Identify which cell holds the provided text, then report its (X, Y) central coordinate. 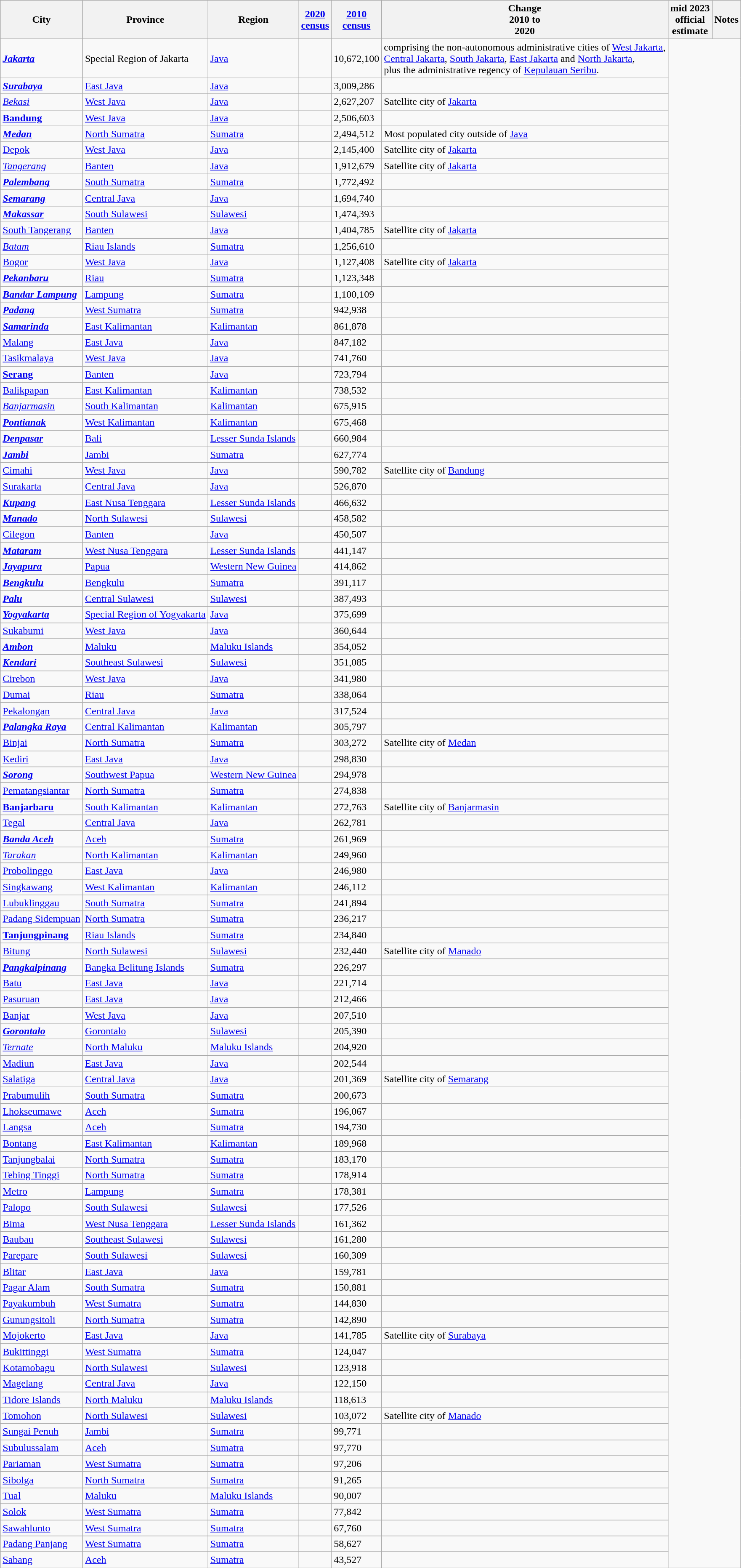
341,980 (357, 679)
Pematangsiantar (42, 791)
Padang (42, 310)
Tasikmalaya (42, 358)
675,468 (357, 422)
Central Sulawesi (145, 599)
183,170 (357, 1159)
Jakarta (42, 59)
Central Kalimantan (145, 727)
141,785 (357, 1336)
317,524 (357, 711)
Bitung (42, 951)
Most populated city outside of Java (525, 134)
441,147 (357, 551)
97,206 (357, 1464)
Cirebon (42, 679)
Manado (42, 519)
Batam (42, 246)
Sibolga (42, 1480)
Madiun (42, 1063)
Pangkalpinang (42, 967)
122,150 (357, 1384)
274,838 (357, 791)
226,297 (357, 967)
1,123,348 (357, 278)
861,878 (357, 326)
942,938 (357, 310)
236,217 (357, 919)
178,914 (357, 1175)
205,390 (357, 1031)
Metro (42, 1191)
351,085 (357, 663)
Bima (42, 1223)
Magelang (42, 1384)
Makassar (42, 214)
Probolinggo (42, 871)
Mataram (42, 551)
Satellite city of Banjarmasin (525, 807)
Tomohon (42, 1416)
741,760 (357, 358)
Pasuruan (42, 999)
3,009,286 (357, 86)
161,280 (357, 1239)
Surabaya (42, 86)
99,771 (357, 1432)
123,918 (357, 1368)
Blitar (42, 1272)
Bogor (42, 262)
Bandar Lampung (42, 294)
160,309 (357, 1255)
Bekasi (42, 102)
Yogyakarta (42, 615)
Tangerang (42, 166)
Region (253, 20)
221,714 (357, 983)
Bandung (42, 118)
Banda Aceh (42, 839)
241,894 (357, 903)
Palu (42, 599)
303,272 (357, 743)
North Kalimantan (145, 855)
Semarang (42, 198)
262,781 (357, 823)
Pekanbaru (42, 278)
Banjarmasin (42, 406)
305,797 (357, 727)
mid 2023 officialestimate (690, 20)
Samarinda (42, 326)
294,978 (357, 775)
232,440 (357, 951)
Tidore Islands (42, 1400)
43,527 (357, 1560)
1,100,109 (357, 294)
2,494,512 (357, 134)
Ambon (42, 647)
Province (145, 20)
2,506,603 (357, 118)
Cilegon (42, 535)
1,474,393 (357, 214)
97,770 (357, 1448)
Banjarbaru (42, 807)
414,862 (357, 567)
Tegal (42, 823)
204,920 (357, 1047)
Bontang (42, 1143)
Gunungsitoli (42, 1320)
391,117 (357, 583)
Pariaman (42, 1464)
Satellite city of Semarang (525, 1079)
2,145,400 (357, 150)
Sorong (42, 775)
Padang Sidempuan (42, 919)
2020census (315, 20)
590,782 (357, 470)
77,842 (357, 1512)
Salatiga (42, 1079)
1,694,740 (357, 198)
354,052 (357, 647)
Malang (42, 342)
Palangka Raya (42, 727)
Kediri (42, 759)
2,627,207 (357, 102)
196,067 (357, 1111)
Banjar (42, 1015)
Subulussalam (42, 1448)
Tarakan (42, 855)
Sungai Penuh (42, 1432)
Sabang (42, 1560)
200,673 (357, 1095)
458,582 (357, 519)
103,072 (357, 1416)
Kendari (42, 663)
Sukabumi (42, 631)
194,730 (357, 1127)
1,256,610 (357, 246)
Palopo (42, 1207)
Papua (145, 567)
Surakarta (42, 486)
Notes (726, 20)
Mojokerto (42, 1336)
1,772,492 (357, 182)
Binjai (42, 743)
Satellite city of Bandung (525, 470)
Depok (42, 150)
Pontianak (42, 422)
660,984 (357, 438)
144,830 (357, 1304)
450,507 (357, 535)
Special Region of Yogyakarta (145, 615)
City (42, 20)
Batu (42, 983)
161,362 (357, 1223)
159,781 (357, 1272)
1,404,785 (357, 230)
Solok (42, 1512)
212,466 (357, 999)
387,493 (357, 599)
Kotamobagu (42, 1368)
58,627 (357, 1544)
Denpasar (42, 438)
Dumai (42, 695)
Change 2010 to2020 (525, 20)
90,007 (357, 1496)
Padang Panjang (42, 1544)
Satellite city of Surabaya (525, 1336)
272,763 (357, 807)
150,881 (357, 1288)
Parepare (42, 1255)
627,774 (357, 454)
2010census (357, 20)
249,960 (357, 855)
1,127,408 (357, 262)
207,510 (357, 1015)
118,613 (357, 1400)
Baubau (42, 1239)
East Nusa Tenggara (145, 502)
Palembang (42, 182)
261,969 (357, 839)
Sawahlunto (42, 1528)
Balikpapan (42, 390)
Serang (42, 374)
Tual (42, 1496)
375,699 (357, 615)
201,369 (357, 1079)
189,968 (357, 1143)
Bangka Belitung Islands (145, 967)
338,064 (357, 695)
Satellite city of Medan (525, 743)
124,047 (357, 1352)
142,890 (357, 1320)
738,532 (357, 390)
723,794 (357, 374)
Langsa (42, 1127)
Tanjungbalai (42, 1159)
Tebing Tinggi (42, 1175)
Singkawang (42, 887)
Payakumbuh (42, 1304)
298,830 (357, 759)
Special Region of Jakarta (145, 59)
Medan (42, 134)
Lhokseumawe (42, 1111)
675,915 (357, 406)
91,265 (357, 1480)
Cimahi (42, 470)
Southwest Papua (145, 775)
360,644 (357, 631)
Kupang (42, 502)
Ternate (42, 1047)
Prabumulih (42, 1095)
526,870 (357, 486)
South Tangerang (42, 230)
Bukittinggi (42, 1352)
Jayapura (42, 567)
246,980 (357, 871)
847,182 (357, 342)
67,760 (357, 1528)
Pagar Alam (42, 1288)
178,381 (357, 1191)
1,912,679 (357, 166)
177,526 (357, 1207)
Tanjungpinang (42, 935)
202,544 (357, 1063)
466,632 (357, 502)
246,112 (357, 887)
Bali (145, 438)
234,840 (357, 935)
Lubuklinggau (42, 903)
10,672,100 (357, 59)
Pekalongan (42, 711)
